Extract the [x, y] coordinate from the center of the cell holding the provided text.  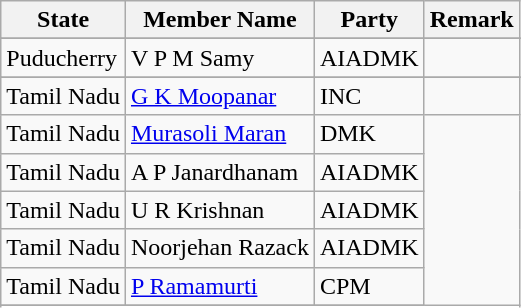
Party [369, 20]
DMK [369, 134]
State [64, 20]
A P Janardhanam [220, 172]
Remark [472, 20]
CPM [369, 286]
V P M Samy [220, 58]
Noorjehan Razack [220, 248]
INC [369, 96]
Member Name [220, 20]
P Ramamurti [220, 286]
Murasoli Maran [220, 134]
U R Krishnan [220, 210]
G K Moopanar [220, 96]
Puducherry [64, 58]
